Locate the cell with the specified text and output its [X, Y] center coordinate. 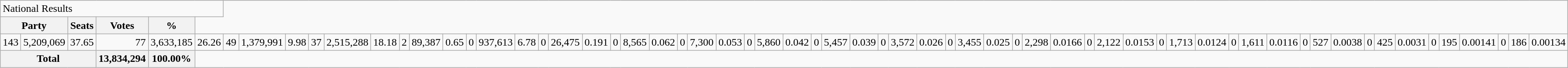
5,860 [768, 42]
8,565 [635, 42]
0.0166 [1067, 42]
0.042 [797, 42]
18.18 [385, 42]
77 [122, 42]
1,713 [1181, 42]
13,834,294 [122, 59]
2 [405, 42]
0.0038 [1348, 42]
Total [48, 59]
527 [1321, 42]
1,379,991 [262, 42]
143 [10, 42]
Seats [82, 25]
26.26 [209, 42]
9.98 [297, 42]
7,300 [702, 42]
0.0116 [1284, 42]
6.78 [527, 42]
0.00134 [1549, 42]
937,613 [496, 42]
0.053 [730, 42]
0.039 [864, 42]
49 [231, 42]
100.00% [171, 59]
5,457 [836, 42]
0.0153 [1140, 42]
186 [1519, 42]
0.65 [454, 42]
0.026 [931, 42]
0.025 [998, 42]
3,633,185 [171, 42]
1,611 [1253, 42]
26,475 [565, 42]
Votes [122, 25]
0.0124 [1212, 42]
5,209,069 [45, 42]
3,455 [969, 42]
0.062 [663, 42]
2,298 [1037, 42]
89,387 [427, 42]
2,515,288 [347, 42]
0.00141 [1479, 42]
195 [1449, 42]
37.65 [82, 42]
425 [1384, 42]
% [171, 25]
2,122 [1108, 42]
37 [316, 42]
National Results [112, 9]
0.0031 [1412, 42]
Party [34, 25]
0.191 [596, 42]
3,572 [903, 42]
